Return the (x, y) coordinate for the center point of the cell that contains the specified text.  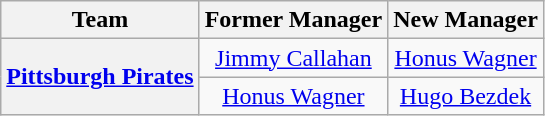
Jimmy Callahan (294, 58)
Team (100, 20)
Pittsburgh Pirates (100, 77)
New Manager (466, 20)
Hugo Bezdek (466, 96)
Former Manager (294, 20)
